Identify which cell holds the provided text, then report its [x, y] central coordinate. 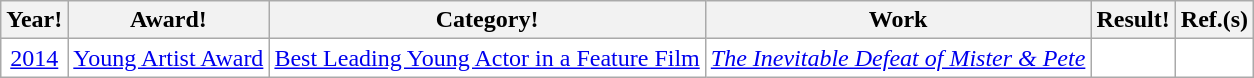
The Inevitable Defeat of Mister & Pete [898, 58]
Year! [34, 20]
2014 [34, 58]
Ref.(s) [1214, 20]
Young Artist Award [168, 58]
Category! [487, 20]
Award! [168, 20]
Best Leading Young Actor in a Feature Film [487, 58]
Work [898, 20]
Result! [1133, 20]
